Identify which cell holds the provided text, then report its [x, y] central coordinate. 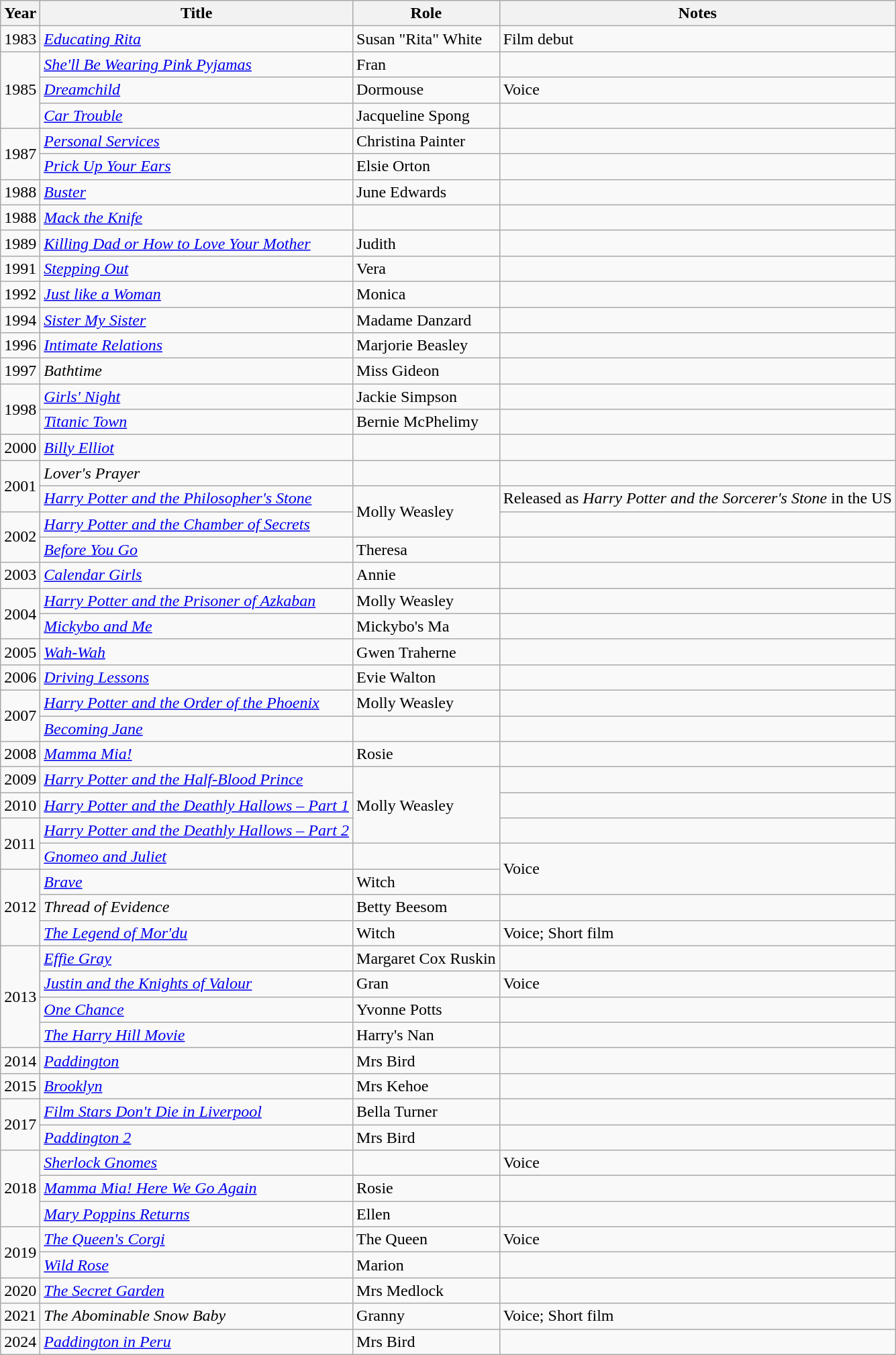
Released as Harry Potter and the Sorcerer's Stone in the US [697, 499]
Gran [427, 984]
2005 [20, 652]
1992 [20, 294]
The Queen's Corgi [197, 1240]
Dormouse [427, 90]
Calendar Girls [197, 575]
Before You Go [197, 550]
Marion [427, 1265]
Girls' Night [197, 397]
Stepping Out [197, 268]
Miss Gideon [427, 371]
Paddington [197, 1060]
2011 [20, 844]
2006 [20, 677]
2020 [20, 1291]
2015 [20, 1086]
Annie [427, 575]
2002 [20, 537]
2024 [20, 1342]
Harry Potter and the Order of the Phoenix [197, 703]
Mrs Medlock [427, 1291]
1997 [20, 371]
1987 [20, 154]
Notes [697, 13]
The Secret Garden [197, 1291]
2021 [20, 1316]
2012 [20, 907]
Dreamchild [197, 90]
Title [197, 13]
2010 [20, 805]
She'll Be Wearing Pink Pyjamas [197, 64]
Driving Lessons [197, 677]
Buster [197, 192]
Betty Beesom [427, 907]
1989 [20, 243]
Intimate Relations [197, 346]
Susan "Rita" White [427, 39]
Mickybo and Me [197, 626]
Titanic Town [197, 422]
Lover's Prayer [197, 473]
Margaret Cox Ruskin [427, 958]
June Edwards [427, 192]
1985 [20, 90]
Thread of Evidence [197, 907]
2000 [20, 448]
Vera [427, 268]
Monica [427, 294]
Gwen Traherne [427, 652]
Killing Dad or How to Love Your Mother [197, 243]
Film Stars Don't Die in Liverpool [197, 1111]
Justin and the Knights of Valour [197, 984]
Yvonne Potts [427, 1009]
Ellen [427, 1214]
Film debut [697, 39]
Mary Poppins Returns [197, 1214]
Mamma Mia! Here We Go Again [197, 1189]
1998 [20, 409]
Mickybo's Ma [427, 626]
Theresa [427, 550]
Wild Rose [197, 1265]
Harry Potter and the Prisoner of Azkaban [197, 601]
2013 [20, 997]
1991 [20, 268]
Mamma Mia! [197, 754]
Evie Walton [427, 677]
2018 [20, 1189]
2019 [20, 1252]
2003 [20, 575]
The Queen [427, 1240]
Just like a Woman [197, 294]
2017 [20, 1124]
Jackie Simpson [427, 397]
Billy Elliot [197, 448]
Madame Danzard [427, 320]
1996 [20, 346]
2014 [20, 1060]
Car Trouble [197, 115]
Personal Services [197, 141]
2001 [20, 486]
The Abominable Snow Baby [197, 1316]
Gnomeo and Juliet [197, 856]
Marjorie Beasley [427, 346]
Wah-Wah [197, 652]
Paddington 2 [197, 1138]
Harry Potter and the Philosopher's Stone [197, 499]
1994 [20, 320]
Harry Potter and the Deathly Hallows – Part 1 [197, 805]
Jacqueline Spong [427, 115]
2009 [20, 780]
Bernie McPhelimy [427, 422]
2008 [20, 754]
Prick Up Your Ears [197, 166]
Brave [197, 882]
The Harry Hill Movie [197, 1035]
Judith [427, 243]
Harry Potter and the Chamber of Secrets [197, 524]
Harry Potter and the Half-Blood Prince [197, 780]
Mrs Kehoe [427, 1086]
2004 [20, 613]
The Legend of Mor'du [197, 933]
Christina Painter [427, 141]
Bella Turner [427, 1111]
One Chance [197, 1009]
Paddington in Peru [197, 1342]
Granny [427, 1316]
Educating Rita [197, 39]
Role [427, 13]
Sister My Sister [197, 320]
Effie Gray [197, 958]
Elsie Orton [427, 166]
2007 [20, 715]
Bathtime [197, 371]
1983 [20, 39]
Brooklyn [197, 1086]
Becoming Jane [197, 728]
Mack the Knife [197, 217]
Fran [427, 64]
Sherlock Gnomes [197, 1163]
Year [20, 13]
Harry's Nan [427, 1035]
Harry Potter and the Deathly Hallows – Part 2 [197, 831]
